Output the (x, y) coordinate of the center of the cell containing the given text.  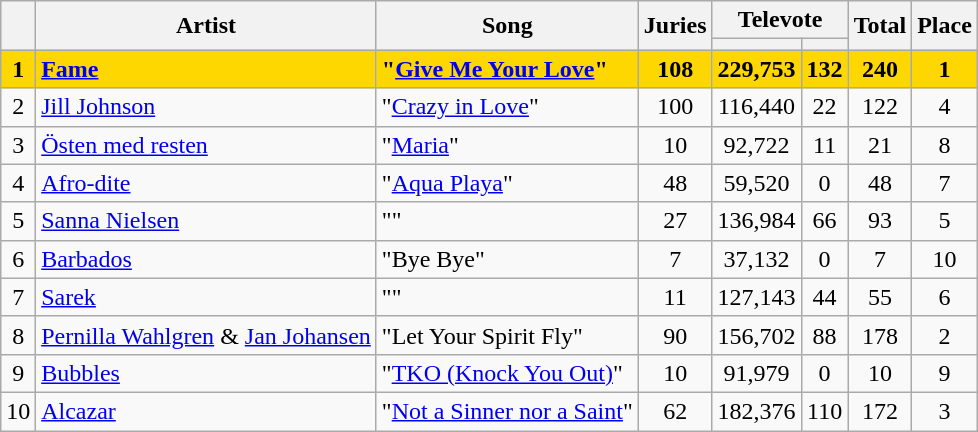
"Crazy in Love" (507, 107)
Place (945, 26)
"Not a Sinner nor a Saint" (507, 411)
93 (880, 221)
127,143 (756, 297)
156,702 (756, 335)
Afro-dite (206, 183)
Jill Johnson (206, 107)
37,132 (756, 259)
90 (675, 335)
108 (675, 69)
Östen med resten (206, 145)
"Let Your Spirit Fly" (507, 335)
Bubbles (206, 373)
27 (675, 221)
240 (880, 69)
229,753 (756, 69)
178 (880, 335)
"Give Me Your Love" (507, 69)
Sanna Nielsen (206, 221)
172 (880, 411)
Pernilla Wahlgren & Jan Johansen (206, 335)
Juries (675, 26)
Alcazar (206, 411)
59,520 (756, 183)
132 (824, 69)
"Bye Bye" (507, 259)
21 (880, 145)
Barbados (206, 259)
136,984 (756, 221)
Artist (206, 26)
116,440 (756, 107)
66 (824, 221)
62 (675, 411)
Fame (206, 69)
Sarek (206, 297)
"Aqua Playa" (507, 183)
100 (675, 107)
88 (824, 335)
"Maria" (507, 145)
122 (880, 107)
110 (824, 411)
91,979 (756, 373)
"TKO (Knock You Out)" (507, 373)
Televote (780, 20)
22 (824, 107)
92,722 (756, 145)
Total (880, 26)
Song (507, 26)
182,376 (756, 411)
44 (824, 297)
55 (880, 297)
